Capture the cell that displays the provided text and extract its (X, Y) central coordinate. 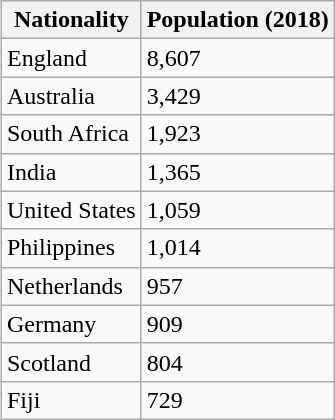
1,059 (238, 210)
Fiji (71, 400)
8,607 (238, 58)
909 (238, 324)
Germany (71, 324)
957 (238, 286)
India (71, 172)
United States (71, 210)
South Africa (71, 134)
Nationality (71, 20)
Scotland (71, 362)
3,429 (238, 96)
804 (238, 362)
Population (2018) (238, 20)
England (71, 58)
1,923 (238, 134)
Philippines (71, 248)
729 (238, 400)
Netherlands (71, 286)
1,014 (238, 248)
1,365 (238, 172)
Australia (71, 96)
